Find where the given text appears and provide that cell's center as [X, Y] coordinate. 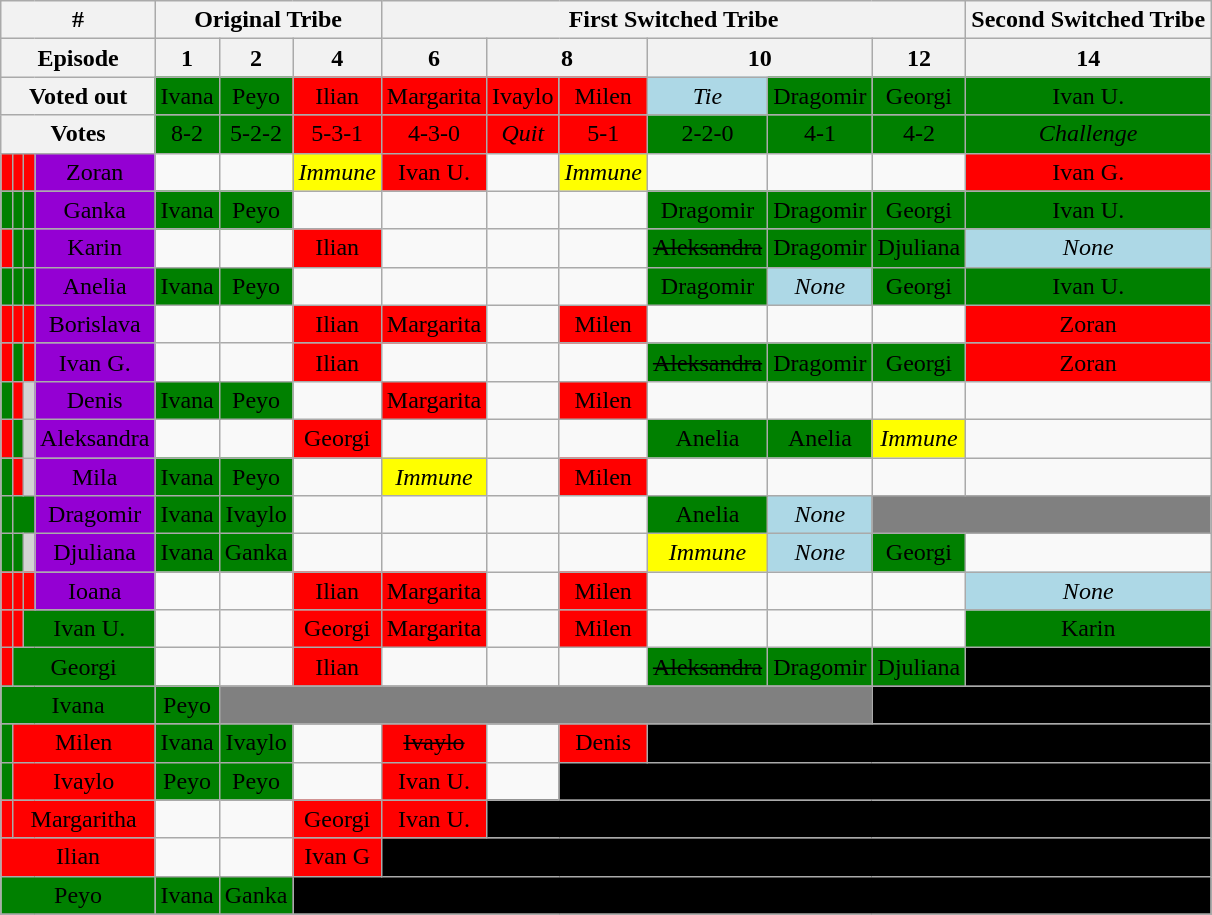
5-3-1 [337, 134]
4 [337, 58]
Voted out [78, 96]
5-2-2 [256, 134]
2-2-0 [707, 134]
Ioana [95, 591]
8 [568, 58]
4-2 [919, 134]
Votes [78, 134]
4-3-0 [434, 134]
10 [760, 58]
14 [1088, 58]
8-2 [187, 134]
Ivan G [337, 857]
12 [919, 58]
4-1 [820, 134]
Challenge [1088, 134]
6 [434, 58]
2 [256, 58]
Mila [95, 477]
Margaritha [83, 819]
5-1 [603, 134]
Original Tribe [268, 20]
Second Switched Tribe [1088, 20]
Episode [78, 58]
1 [187, 58]
Borislava [95, 324]
# [78, 20]
Quit [523, 134]
Tie [707, 96]
First Switched Tribe [673, 20]
